Identify which cell holds the provided text, then report its (X, Y) central coordinate. 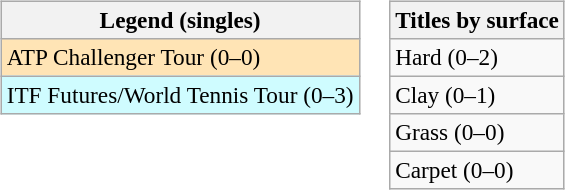
Carpet (0–0) (478, 171)
Grass (0–0) (478, 133)
Clay (0–1) (478, 95)
Titles by surface (478, 20)
Hard (0–2) (478, 57)
ITF Futures/World Tennis Tour (0–3) (180, 95)
Legend (singles) (180, 20)
ATP Challenger Tour (0–0) (180, 57)
